Search for the cell housing the specified text and yield its [x, y] center coordinate. 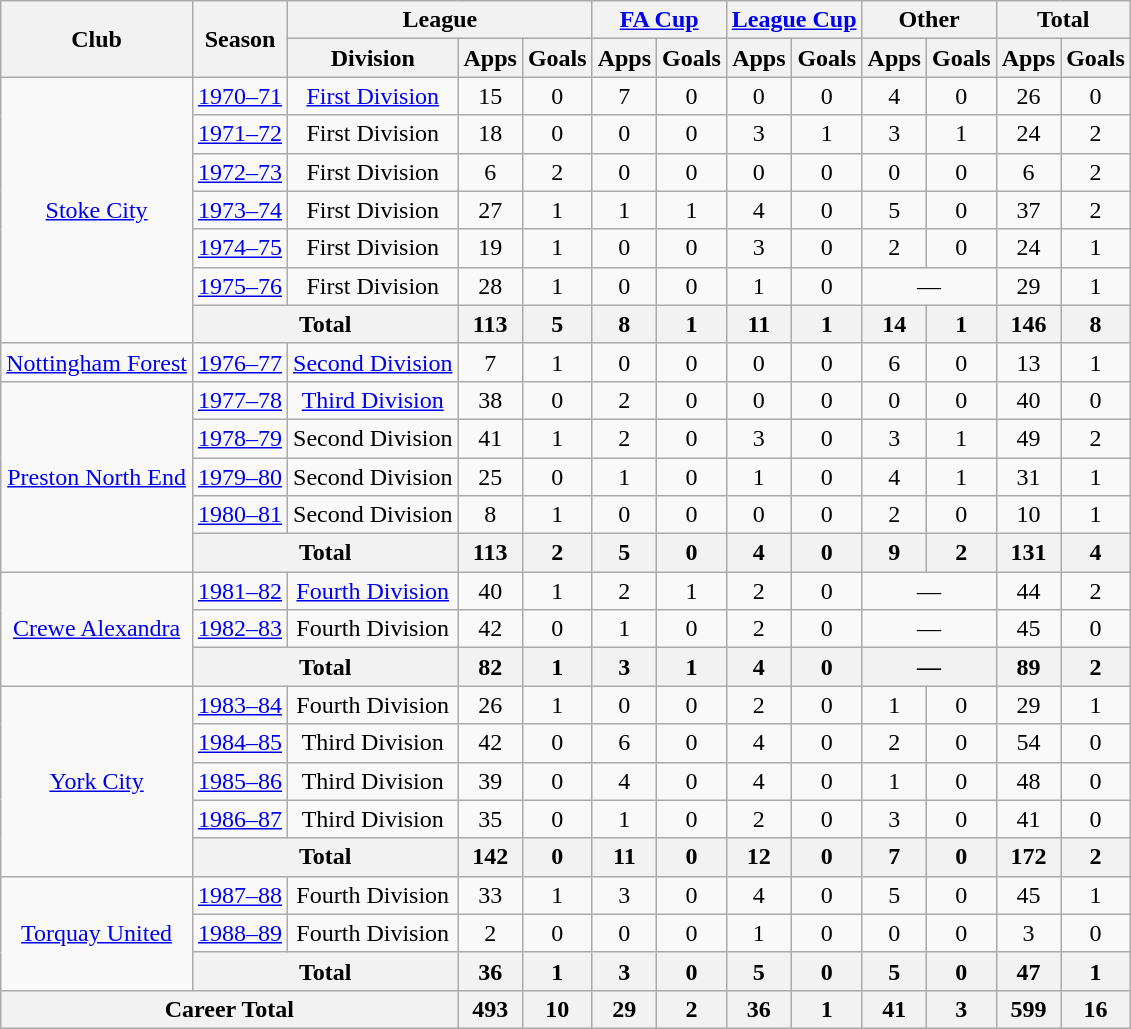
9 [894, 553]
1985–86 [240, 781]
1976–77 [240, 362]
19 [490, 248]
FA Cup [659, 20]
1980–81 [240, 515]
48 [1028, 781]
47 [1028, 971]
1983–84 [240, 705]
49 [1028, 438]
1979–80 [240, 477]
27 [490, 210]
1970–71 [240, 96]
1984–85 [240, 743]
1977–78 [240, 400]
Club [97, 39]
89 [1028, 667]
1981–82 [240, 591]
1982–83 [240, 629]
131 [1028, 553]
25 [490, 477]
Preston North End [97, 476]
599 [1028, 1009]
35 [490, 819]
York City [97, 781]
1986–87 [240, 819]
1974–75 [240, 248]
Crewe Alexandra [97, 629]
1973–74 [240, 210]
1972–73 [240, 172]
1975–76 [240, 286]
14 [894, 324]
1987–88 [240, 895]
44 [1028, 591]
28 [490, 286]
16 [1096, 1009]
18 [490, 134]
Division [373, 58]
31 [1028, 477]
Career Total [230, 1009]
146 [1028, 324]
League Cup [794, 20]
1971–72 [240, 134]
493 [490, 1009]
172 [1028, 857]
1988–89 [240, 933]
12 [758, 857]
League [440, 20]
Torquay United [97, 933]
Stoke City [97, 210]
Other [929, 20]
Nottingham Forest [97, 362]
15 [490, 96]
142 [490, 857]
82 [490, 667]
13 [1028, 362]
1978–79 [240, 438]
33 [490, 895]
38 [490, 400]
37 [1028, 210]
54 [1028, 743]
39 [490, 781]
Season [240, 39]
